Output the [X, Y] coordinate of the center of the cell containing the given text.  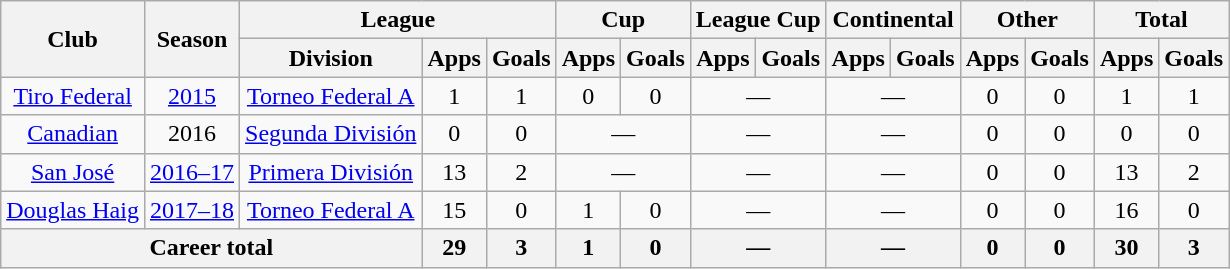
Tiro Federal [73, 96]
30 [1126, 248]
Division [331, 58]
2016 [192, 134]
Continental [893, 20]
15 [454, 210]
Other [1027, 20]
29 [454, 248]
League [398, 20]
League Cup [758, 20]
Douglas Haig [73, 210]
Segunda División [331, 134]
Season [192, 39]
2017–18 [192, 210]
Total [1161, 20]
2016–17 [192, 172]
Cup [623, 20]
2015 [192, 96]
16 [1126, 210]
Club [73, 39]
Career total [212, 248]
Primera División [331, 172]
San José [73, 172]
Canadian [73, 134]
